Identify which cell holds the provided text, then report its (X, Y) central coordinate. 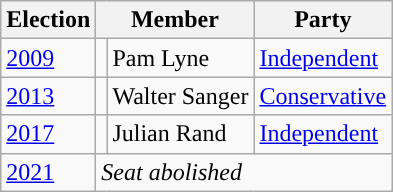
2013 (48, 96)
Member (175, 20)
Pam Lyne (180, 58)
Party (323, 20)
Julian Rand (180, 134)
2021 (48, 172)
Seat abolished (244, 172)
2009 (48, 58)
Walter Sanger (180, 96)
Conservative (323, 96)
Election (48, 20)
2017 (48, 134)
